Extract the [x, y] coordinate from the center of the cell holding the provided text.  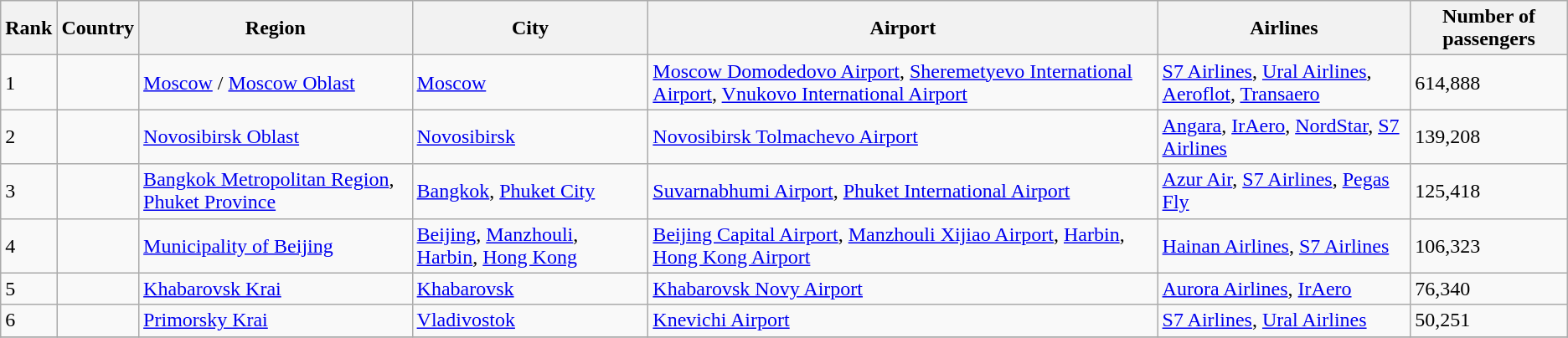
Number of passengers [1489, 28]
Angara, IrAero, NordStar, S7 Airlines [1284, 137]
Khabarovsk Krai [276, 289]
Bangkok, Phuket City [530, 191]
Region [276, 28]
S7 Airlines, Ural Airlines, Aeroflot, Transaero [1284, 82]
Country [98, 28]
Novosibirsk [530, 137]
76,340 [1489, 289]
125,418 [1489, 191]
Novosibirsk Tolmachevo Airport [903, 137]
Beijing Capital Airport, Manzhouli Xijiao Airport, Harbin, Hong Kong Airport [903, 246]
Novosibirsk Oblast [276, 137]
Bangkok Metropolitan Region, Phuket Province [276, 191]
Beijing, Manzhouli, Harbin, Hong Kong [530, 246]
4 [28, 246]
Vladivostok [530, 320]
Hainan Airlines, S7 Airlines [1284, 246]
3 [28, 191]
Rank [28, 28]
Aurora Airlines, IrAero [1284, 289]
Primorsky Krai [276, 320]
Moscow [530, 82]
106,323 [1489, 246]
1 [28, 82]
2 [28, 137]
614,888 [1489, 82]
Municipality of Beijing [276, 246]
Khabarovsk Novy Airport [903, 289]
Moscow Domodedovo Airport, Sheremetyevo International Airport, Vnukovo International Airport [903, 82]
S7 Airlines, Ural Airlines [1284, 320]
Suvarnabhumi Airport, Phuket International Airport [903, 191]
Airlines [1284, 28]
6 [28, 320]
Khabarovsk [530, 289]
139,208 [1489, 137]
Moscow / Moscow Oblast [276, 82]
City [530, 28]
50,251 [1489, 320]
Knevichi Airport [903, 320]
5 [28, 289]
Airport [903, 28]
Azur Air, S7 Airlines, Pegas Fly [1284, 191]
